Capture the cell that displays the provided text and extract its [x, y] central coordinate. 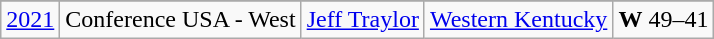
Conference USA - West [180, 20]
Jeff Traylor [362, 20]
W 49–41 [664, 20]
Western Kentucky [518, 20]
2021 [30, 20]
